Pinpoint the cell where the given text exists, returning its [X, Y] midpoint coordinate. 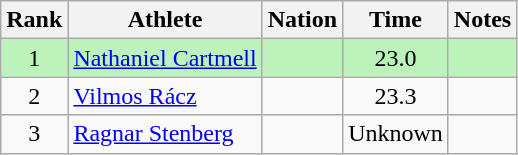
23.3 [396, 96]
Ragnar Stenberg [165, 134]
2 [34, 96]
Nation [302, 20]
23.0 [396, 58]
Nathaniel Cartmell [165, 58]
Unknown [396, 134]
Vilmos Rácz [165, 96]
Athlete [165, 20]
Time [396, 20]
3 [34, 134]
Notes [482, 20]
Rank [34, 20]
1 [34, 58]
